Extract the [X, Y] coordinate from the center of the cell holding the provided text.  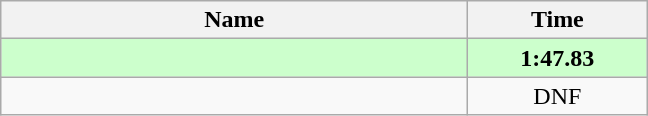
Name [234, 20]
1:47.83 [558, 58]
Time [558, 20]
DNF [558, 96]
